Detect which cell encompasses the target text, then output its [x, y] center coordinate. 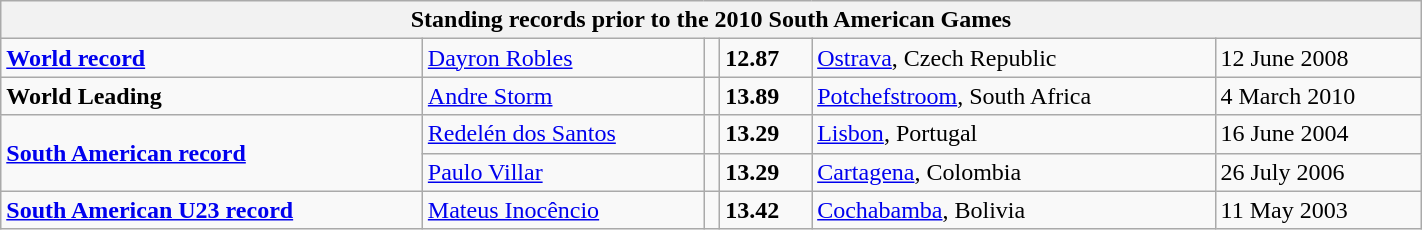
11 May 2003 [1318, 210]
26 July 2006 [1318, 172]
South American U23 record [212, 210]
Mateus Inocêncio [563, 210]
Potchefstroom, South Africa [1014, 96]
South American record [212, 153]
Lisbon, Portugal [1014, 134]
World Leading [212, 96]
Redelén dos Santos [563, 134]
Cartagena, Colombia [1014, 172]
Cochabamba, Bolivia [1014, 210]
Paulo Villar [563, 172]
13.42 [766, 210]
13.89 [766, 96]
Ostrava, Czech Republic [1014, 58]
12.87 [766, 58]
16 June 2004 [1318, 134]
Dayron Robles [563, 58]
Standing records prior to the 2010 South American Games [711, 20]
12 June 2008 [1318, 58]
Andre Storm [563, 96]
World record [212, 58]
4 March 2010 [1318, 96]
